Determine the [X, Y] coordinate at the center of the cell enclosing the given text.  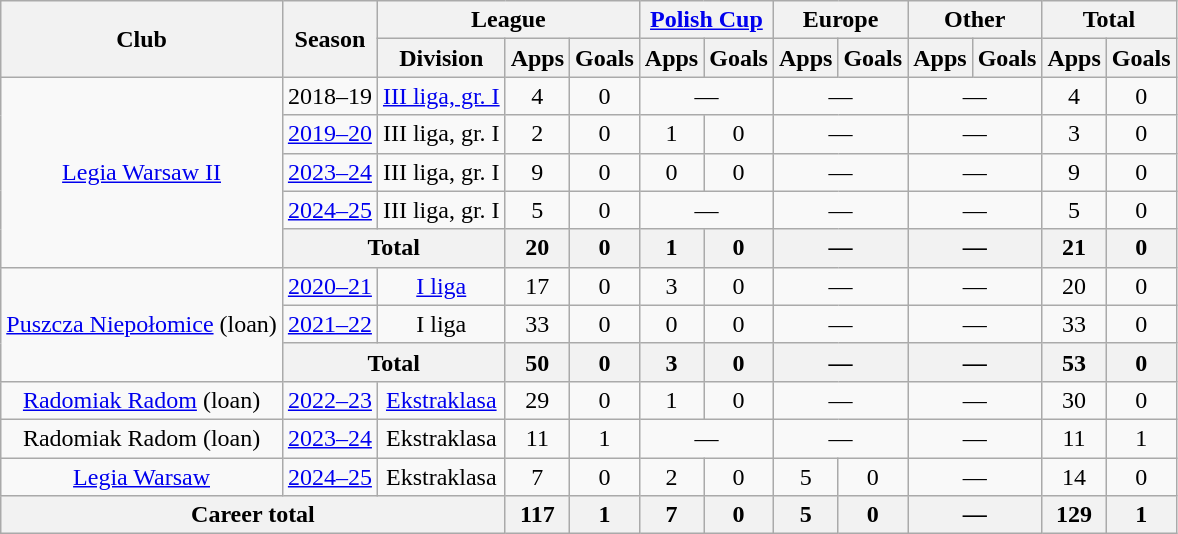
14 [1074, 477]
Polish Cup [706, 20]
53 [1074, 362]
2022–23 [330, 400]
Season [330, 39]
2018–19 [330, 96]
50 [537, 362]
Legia Warsaw II [142, 172]
21 [1074, 248]
29 [537, 400]
League [508, 20]
Other [975, 20]
Career total [253, 515]
2019–20 [330, 134]
Division [441, 58]
117 [537, 515]
17 [537, 286]
Legia Warsaw [142, 477]
2021–22 [330, 324]
30 [1074, 400]
2020–21 [330, 286]
Europe [840, 20]
129 [1074, 515]
Club [142, 39]
Puszcza Niepołomice (loan) [142, 324]
